For the text-containing cell, return its midpoint in [x, y] coordinate format. 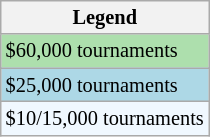
$10/15,000 tournaments [105, 118]
$25,000 tournaments [105, 85]
$60,000 tournaments [105, 51]
Legend [105, 17]
